Provide the (X, Y) coordinate of the cell's center where the given text is located.  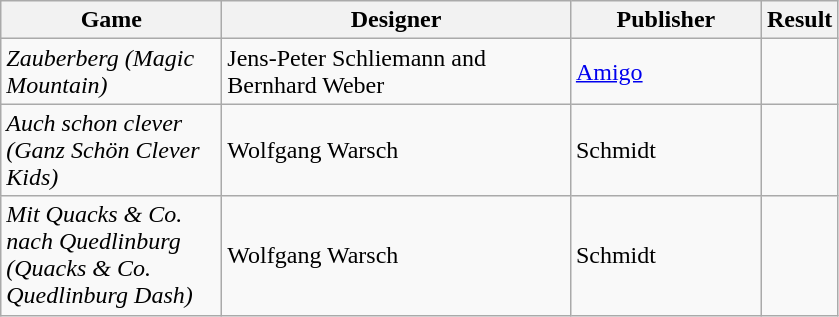
Result (799, 20)
Jens-Peter Schliemann and Bernhard Weber (396, 72)
Game (112, 20)
Auch schon clever (Ganz Schön Clever Kids) (112, 150)
Mit Quacks & Co. nach Quedlinburg (Quacks & Co. Quedlinburg Dash) (112, 256)
Amigo (666, 72)
Designer (396, 20)
Publisher (666, 20)
Zauberberg (Magic Mountain) (112, 72)
